For the text-containing cell, return its midpoint in [x, y] coordinate format. 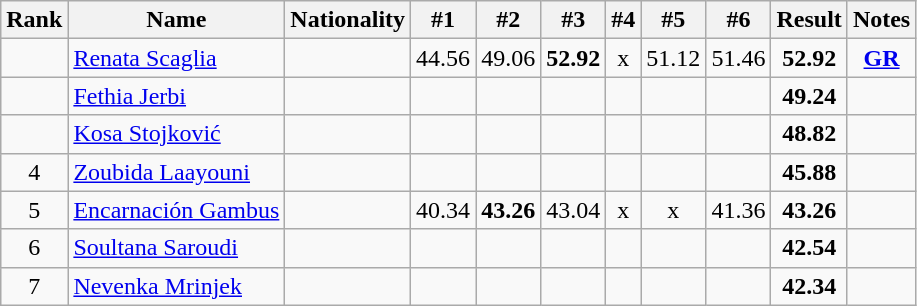
Encarnación Gambus [176, 210]
7 [34, 286]
Fethia Jerbi [176, 96]
Soultana Saroudi [176, 248]
#5 [674, 20]
Result [809, 20]
Nationality [348, 20]
45.88 [809, 172]
5 [34, 210]
4 [34, 172]
51.12 [674, 58]
Zoubida Laayouni [176, 172]
#1 [444, 20]
51.46 [738, 58]
#6 [738, 20]
Nevenka Mrinjek [176, 286]
Name [176, 20]
6 [34, 248]
48.82 [809, 134]
#2 [508, 20]
Notes [881, 20]
Kosa Stojković [176, 134]
42.54 [809, 248]
49.24 [809, 96]
44.56 [444, 58]
40.34 [444, 210]
Renata Scaglia [176, 58]
#4 [624, 20]
43.04 [574, 210]
42.34 [809, 286]
GR [881, 58]
41.36 [738, 210]
#3 [574, 20]
Rank [34, 20]
49.06 [508, 58]
